Extract the (x, y) coordinate from the center of the cell holding the provided text.  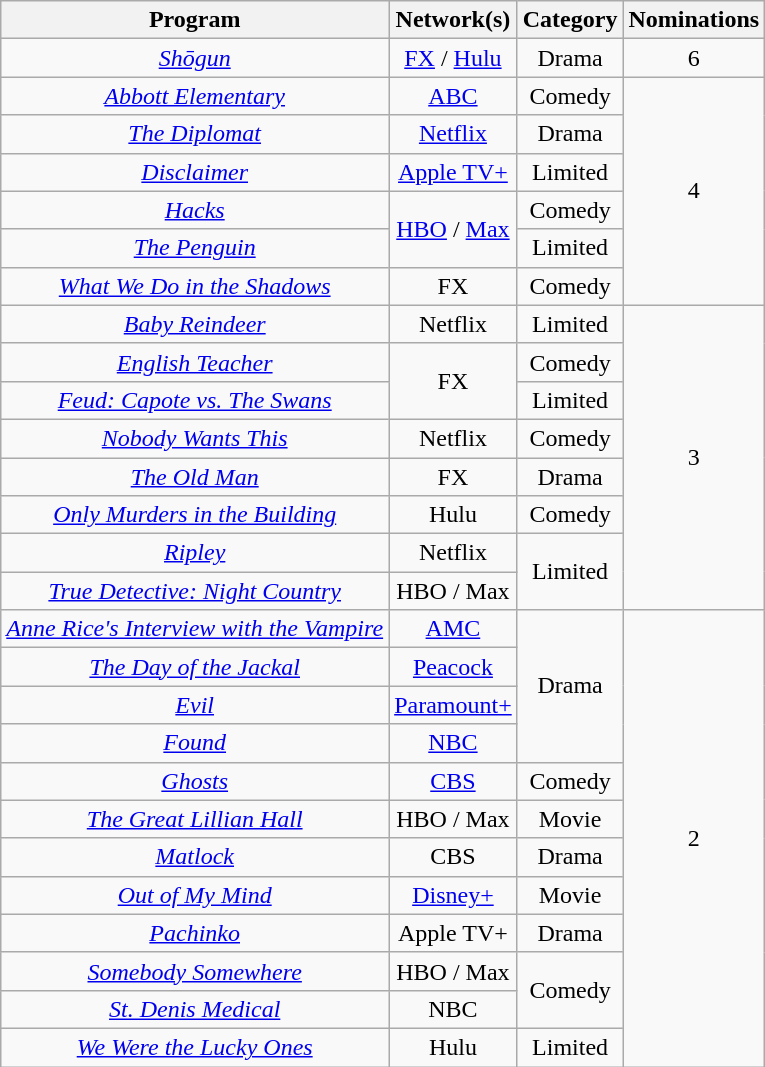
Shōgun (195, 58)
True Detective: Night Country (195, 591)
The Day of the Jackal (195, 667)
English Teacher (195, 362)
Category (570, 20)
Paramount+ (454, 705)
Disclaimer (195, 172)
4 (694, 191)
Hacks (195, 210)
6 (694, 58)
AMC (454, 629)
Out of My Mind (195, 895)
Ghosts (195, 781)
Nominations (694, 20)
We Were the Lucky Ones (195, 1047)
ABC (454, 96)
Evil (195, 705)
The Penguin (195, 248)
The Diplomat (195, 134)
The Great Lillian Hall (195, 819)
Ripley (195, 553)
FX / Hulu (454, 58)
Disney+ (454, 895)
Program (195, 20)
Baby Reindeer (195, 324)
The Old Man (195, 477)
Nobody Wants This (195, 438)
Somebody Somewhere (195, 971)
Only Murders in the Building (195, 515)
Matlock (195, 857)
Anne Rice's Interview with the Vampire (195, 629)
Network(s) (454, 20)
Feud: Capote vs. The Swans (195, 400)
Peacock (454, 667)
St. Denis Medical (195, 1009)
2 (694, 838)
Found (195, 743)
Abbott Elementary (195, 96)
Pachinko (195, 933)
3 (694, 457)
What We Do in the Shadows (195, 286)
